Provide the (x, y) coordinate of the cell's center where the given text is located.  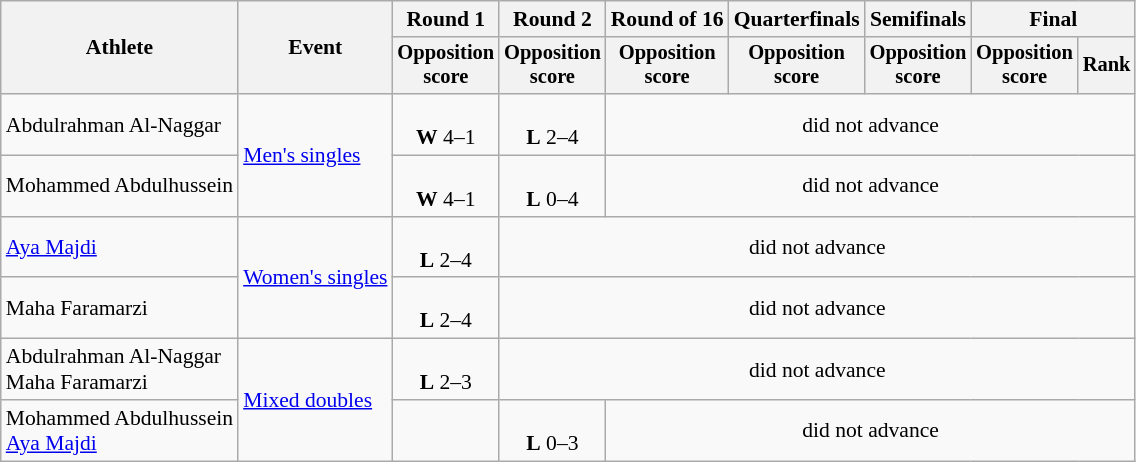
Final (1053, 19)
Round of 16 (668, 19)
Mixed doubles (315, 400)
L 0–4 (552, 186)
Semifinals (918, 19)
Mohammed Abdulhussein (120, 186)
Rank (1107, 66)
L 0–3 (552, 430)
Women's singles (315, 278)
Maha Faramarzi (120, 308)
L 2–3 (446, 370)
Abdulrahman Al-Naggar (120, 124)
Round 2 (552, 19)
Round 1 (446, 19)
Men's singles (315, 155)
Athlete (120, 48)
Abdulrahman Al-NaggarMaha Faramarzi (120, 370)
Mohammed AbdulhusseinAya Majdi (120, 430)
Aya Majdi (120, 248)
Quarterfinals (797, 19)
Event (315, 48)
